Find where the given text appears and provide that cell's center as (X, Y) coordinate. 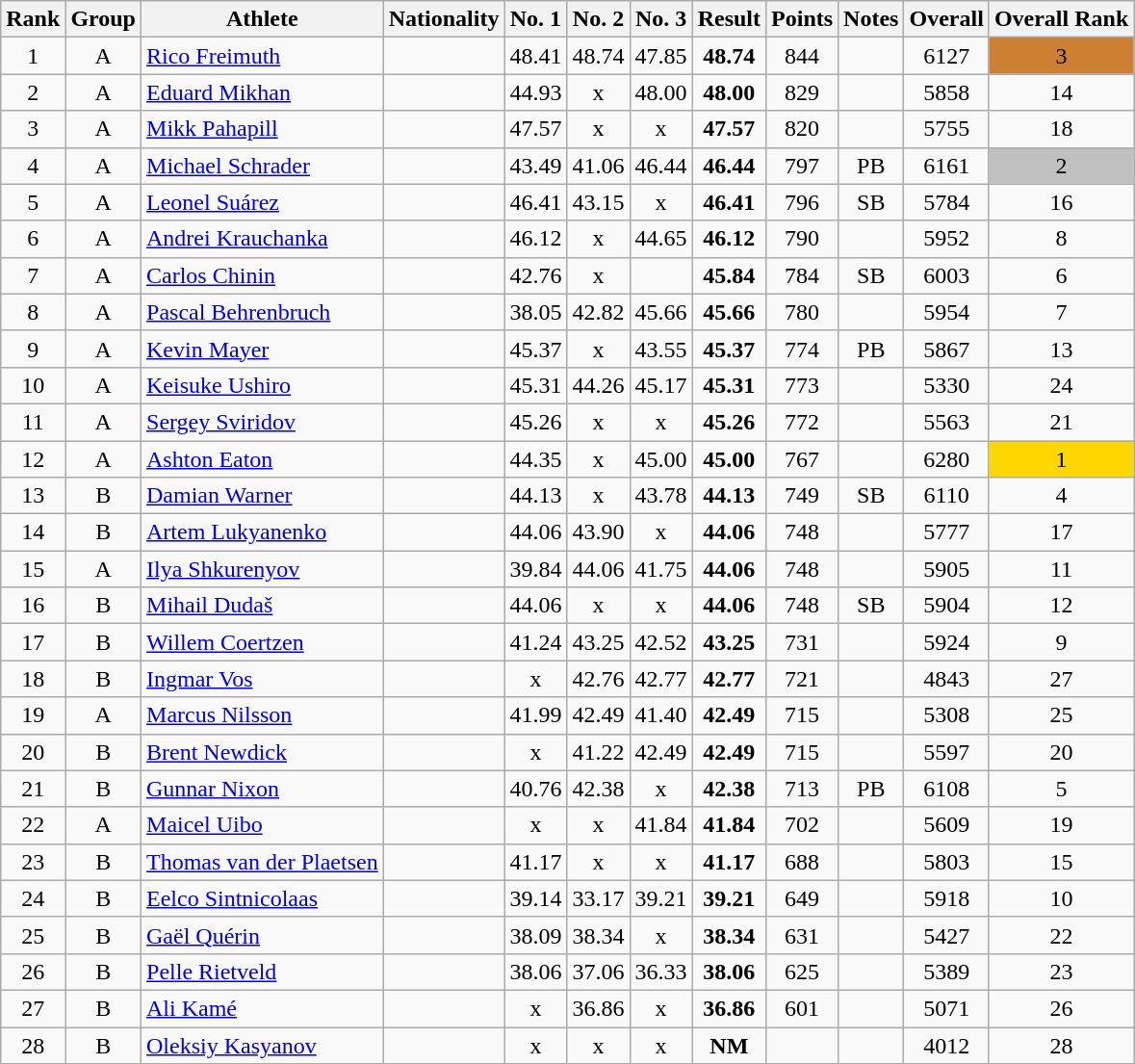
631 (803, 935)
Rank (33, 19)
41.99 (535, 715)
6161 (946, 166)
731 (803, 642)
6108 (946, 789)
784 (803, 275)
Group (104, 19)
44.93 (535, 92)
38.09 (535, 935)
33.17 (599, 898)
44.65 (660, 239)
Keisuke Ushiro (263, 385)
Sergey Sviridov (263, 422)
774 (803, 349)
4843 (946, 679)
43.49 (535, 166)
772 (803, 422)
Ashton Eaton (263, 459)
45.84 (729, 275)
5803 (946, 862)
No. 3 (660, 19)
702 (803, 825)
No. 2 (599, 19)
713 (803, 789)
Mikk Pahapill (263, 129)
688 (803, 862)
649 (803, 898)
Marcus Nilsson (263, 715)
Pelle Rietveld (263, 972)
5427 (946, 935)
797 (803, 166)
Points (803, 19)
42.82 (599, 312)
Mihail Dudaš (263, 606)
5563 (946, 422)
5597 (946, 752)
Nationality (444, 19)
5952 (946, 239)
Athlete (263, 19)
5924 (946, 642)
41.24 (535, 642)
Maicel Uibo (263, 825)
767 (803, 459)
Result (729, 19)
40.76 (535, 789)
780 (803, 312)
Overall (946, 19)
41.40 (660, 715)
4012 (946, 1045)
5905 (946, 569)
5330 (946, 385)
41.75 (660, 569)
6280 (946, 459)
43.90 (599, 532)
45.17 (660, 385)
5954 (946, 312)
5609 (946, 825)
44.35 (535, 459)
844 (803, 56)
Ingmar Vos (263, 679)
Michael Schrader (263, 166)
38.05 (535, 312)
No. 1 (535, 19)
Overall Rank (1061, 19)
NM (729, 1045)
Eduard Mikhan (263, 92)
5389 (946, 972)
44.26 (599, 385)
48.41 (535, 56)
790 (803, 239)
Thomas van der Plaetsen (263, 862)
749 (803, 496)
5308 (946, 715)
Damian Warner (263, 496)
Andrei Krauchanka (263, 239)
6003 (946, 275)
47.85 (660, 56)
5858 (946, 92)
5918 (946, 898)
Kevin Mayer (263, 349)
5777 (946, 532)
Gunnar Nixon (263, 789)
6110 (946, 496)
721 (803, 679)
5784 (946, 202)
43.78 (660, 496)
39.14 (535, 898)
5867 (946, 349)
601 (803, 1008)
Oleksiy Kasyanov (263, 1045)
Carlos Chinin (263, 275)
6127 (946, 56)
625 (803, 972)
39.84 (535, 569)
Ali Kamé (263, 1008)
42.52 (660, 642)
796 (803, 202)
5904 (946, 606)
820 (803, 129)
37.06 (599, 972)
Gaël Quérin (263, 935)
Brent Newdick (263, 752)
5071 (946, 1008)
Leonel Suárez (263, 202)
43.15 (599, 202)
Pascal Behrenbruch (263, 312)
773 (803, 385)
Artem Lukyanenko (263, 532)
43.55 (660, 349)
Ilya Shkurenyov (263, 569)
36.33 (660, 972)
Rico Freimuth (263, 56)
Notes (871, 19)
5755 (946, 129)
Eelco Sintnicolaas (263, 898)
41.22 (599, 752)
829 (803, 92)
41.06 (599, 166)
Willem Coertzen (263, 642)
